Extract the (X, Y) coordinate from the center of the cell holding the provided text.  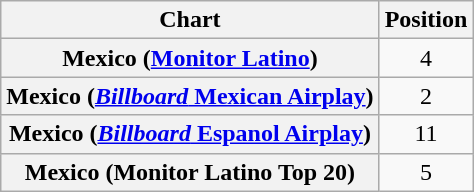
Mexico (Monitor Latino Top 20) (190, 172)
Position (426, 20)
Mexico (Billboard Mexican Airplay) (190, 96)
11 (426, 134)
4 (426, 58)
Mexico (Monitor Latino) (190, 58)
5 (426, 172)
Chart (190, 20)
Mexico (Billboard Espanol Airplay) (190, 134)
2 (426, 96)
